For the text-containing cell, return its midpoint in (x, y) coordinate format. 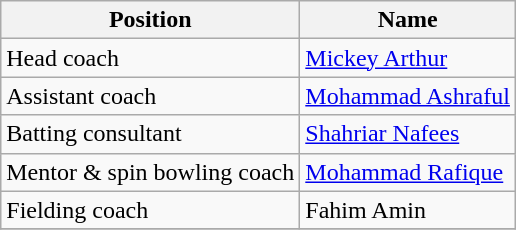
Assistant coach (150, 96)
Fahim Amin (408, 210)
Head coach (150, 58)
Mentor & spin bowling coach (150, 172)
Mickey Arthur (408, 58)
Position (150, 20)
Mohammad Ashraful (408, 96)
Batting consultant (150, 134)
Shahriar Nafees (408, 134)
Name (408, 20)
Fielding coach (150, 210)
Mohammad Rafique (408, 172)
